Determine the (x, y) coordinate at the center of the cell enclosing the given text.  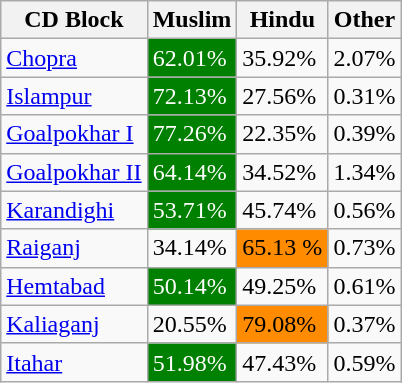
Goalpokhar II (74, 172)
2.07% (364, 58)
0.31% (364, 96)
27.56% (282, 96)
0.61% (364, 286)
53.71% (192, 210)
Karandighi (74, 210)
1.34% (364, 172)
0.39% (364, 134)
0.73% (364, 248)
20.55% (192, 324)
77.26% (192, 134)
50.14% (192, 286)
Muslim (192, 20)
45.74% (282, 210)
Goalpokhar I (74, 134)
64.14% (192, 172)
34.52% (282, 172)
Hindu (282, 20)
65.13 % (282, 248)
0.56% (364, 210)
79.08% (282, 324)
72.13% (192, 96)
51.98% (192, 362)
Islampur (74, 96)
Kaliaganj (74, 324)
Chopra (74, 58)
22.35% (282, 134)
35.92% (282, 58)
Itahar (74, 362)
47.43% (282, 362)
0.59% (364, 362)
Raiganj (74, 248)
62.01% (192, 58)
49.25% (282, 286)
CD Block (74, 20)
34.14% (192, 248)
0.37% (364, 324)
Hemtabad (74, 286)
Other (364, 20)
